From the cell containing the given text, extract its center point as (x, y) coordinate. 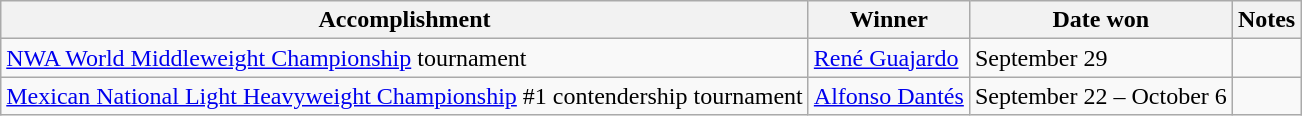
Mexican National Light Heavyweight Championship #1 contendership tournament (405, 96)
Accomplishment (405, 20)
September 22 – October 6 (1100, 96)
René Guajardo (888, 58)
NWA World Middleweight Championship tournament (405, 58)
Alfonso Dantés (888, 96)
September 29 (1100, 58)
Date won (1100, 20)
Winner (888, 20)
Notes (1266, 20)
